Locate the cell with the specified text and output its [x, y] center coordinate. 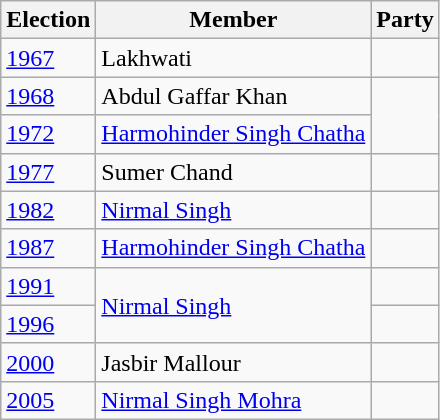
1977 [48, 172]
2000 [48, 362]
Abdul Gaffar Khan [234, 96]
1982 [48, 210]
1987 [48, 248]
Jasbir Mallour [234, 362]
Election [48, 20]
1972 [48, 134]
1967 [48, 58]
1996 [48, 324]
1968 [48, 96]
Lakhwati [234, 58]
Member [234, 20]
Sumer Chand [234, 172]
Nirmal Singh Mohra [234, 400]
Party [405, 20]
1991 [48, 286]
2005 [48, 400]
